Pinpoint the cell where the given text exists, returning its [x, y] midpoint coordinate. 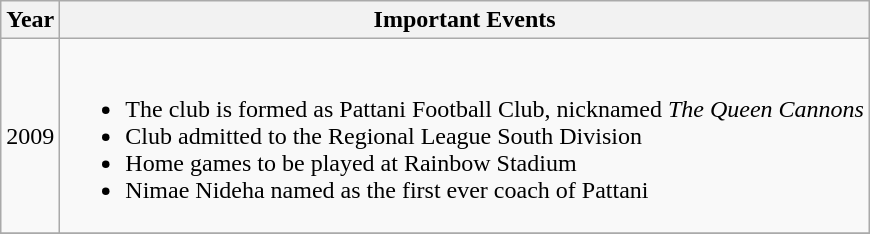
Year [30, 20]
Important Events [465, 20]
2009 [30, 136]
